Capture the cell that displays the provided text and extract its (X, Y) central coordinate. 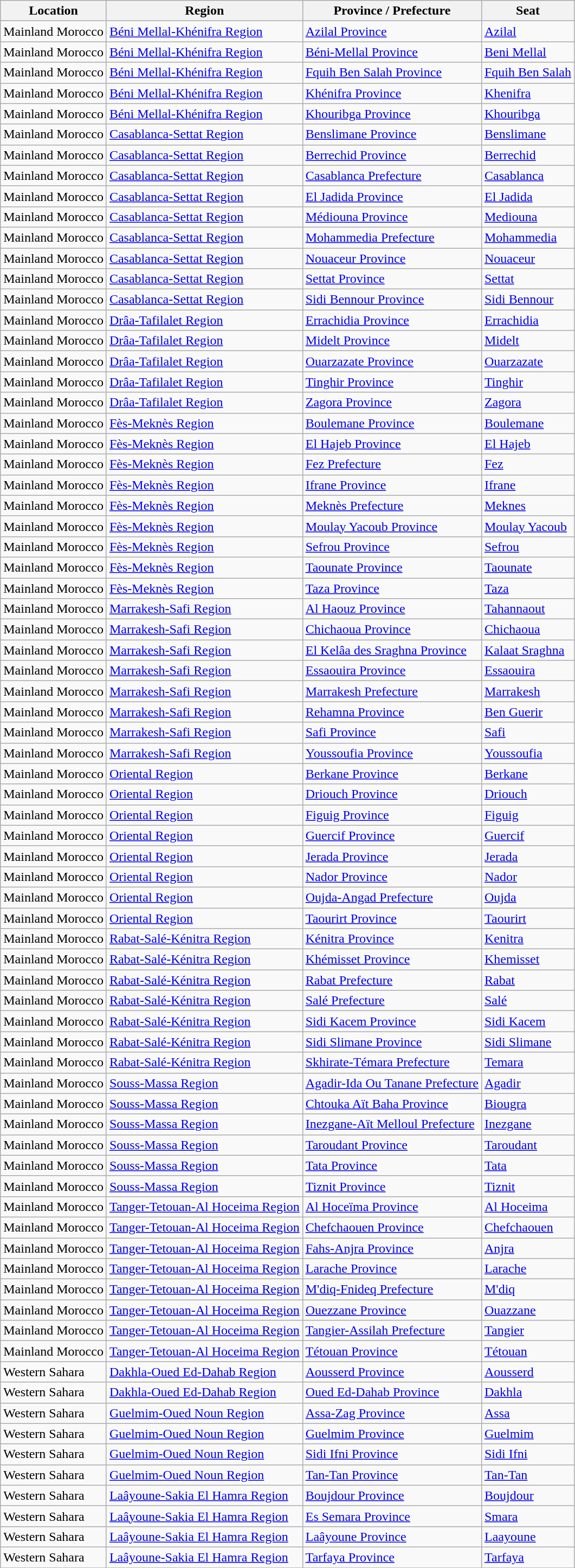
Oujda-Angad Prefecture (392, 897)
Tan-Tan (528, 1475)
Guercif Province (392, 835)
Azilal Province (392, 31)
Marrakesh (528, 691)
Béni-Mellal Province (392, 52)
Chtouka Aït Baha Province (392, 1104)
Sefrou (528, 547)
Es Semara Province (392, 1516)
Seat (528, 11)
Tahannaout (528, 609)
Safi (528, 733)
Tétouan Province (392, 1351)
Nador (528, 877)
Berrechid (528, 155)
Chefchaouen Province (392, 1227)
Sidi Ifni Province (392, 1454)
Region (204, 11)
Driouch Province (392, 794)
Laâyoune Province (392, 1537)
Al Hoceima (528, 1207)
Fquih Ben Salah (528, 73)
Laayoune (528, 1537)
Youssoufia (528, 753)
Taounate Province (392, 567)
Rehamna Province (392, 712)
Fez Prefecture (392, 464)
Figuig Province (392, 815)
Mohammedia Prefecture (392, 237)
Ouarzazate Province (392, 361)
Ifrane Province (392, 485)
Berrechid Province (392, 155)
Tan-Tan Province (392, 1475)
Essaouira (528, 671)
Beni Mellal (528, 52)
Safi Province (392, 733)
Zagora Province (392, 403)
Chichaoua Province (392, 630)
Kénitra Province (392, 939)
Ifrane (528, 485)
Sidi Bennour (528, 300)
Province / Prefecture (392, 11)
Mohammedia (528, 237)
Meknès Prefecture (392, 506)
El Hajeb (528, 444)
Moulay Yacoub (528, 526)
Agadir (528, 1083)
El Jadida Province (392, 196)
Sefrou Province (392, 547)
Ben Guerir (528, 712)
Mediouna (528, 217)
Khemisset (528, 960)
M'diq-Fnideq Prefecture (392, 1290)
Settat Province (392, 279)
Sidi Ifni (528, 1454)
Khouribga (528, 114)
Smara (528, 1516)
Dakhla (528, 1392)
Essaouira Province (392, 671)
Tarfaya Province (392, 1557)
Nouaceur Province (392, 258)
Chichaoua (528, 630)
Benslimane (528, 134)
Location (54, 11)
Temara (528, 1062)
Assa (528, 1413)
Ouarzazate (528, 361)
Tata (528, 1165)
Nador Province (392, 877)
Guercif (528, 835)
Oujda (528, 897)
Sidi Kacem Province (392, 1021)
Berkane Province (392, 774)
Taourirt (528, 918)
Midelt (528, 341)
M'diq (528, 1290)
Berkane (528, 774)
Guelmim (528, 1434)
Skhirate-Témara Prefecture (392, 1062)
Al Haouz Province (392, 609)
Fez (528, 464)
Errachidia (528, 320)
Larache (528, 1269)
Taroudant Province (392, 1145)
Assa-Zag Province (392, 1413)
Boujdour (528, 1495)
Kalaat Sraghna (528, 650)
Youssoufia Province (392, 753)
Khénifra Province (392, 93)
Médiouna Province (392, 217)
Biougra (528, 1104)
Tarfaya (528, 1557)
Boulemane Province (392, 423)
Marrakesh Prefecture (392, 691)
Ouazzane (528, 1310)
Moulay Yacoub Province (392, 526)
Khouribga Province (392, 114)
Fahs-Anjra Province (392, 1248)
Guelmim Province (392, 1434)
Meknes (528, 506)
Boulemane (528, 423)
Nouaceur (528, 258)
Midelt Province (392, 341)
Tinghir Province (392, 382)
Taza Province (392, 588)
Driouch (528, 794)
Aousserd (528, 1372)
Sidi Kacem (528, 1021)
Boujdour Province (392, 1495)
Tinghir (528, 382)
Jerada (528, 856)
Benslimane Province (392, 134)
Casablanca (528, 176)
Ouezzane Province (392, 1310)
Anjra (528, 1248)
Khenifra (528, 93)
Tangier (528, 1331)
Figuig (528, 815)
Aousserd Province (392, 1372)
Sidi Slimane Province (392, 1042)
Taroudant (528, 1145)
Azilal (528, 31)
Sidi Slimane (528, 1042)
Taounate (528, 567)
El Hajeb Province (392, 444)
Salé Prefecture (392, 1001)
Kenitra (528, 939)
Taza (528, 588)
Khémisset Province (392, 960)
Tangier-Assilah Prefecture (392, 1331)
Chefchaouen (528, 1227)
El Kelâa des Sraghna Province (392, 650)
Salé (528, 1001)
Inezgane-Aït Melloul Prefecture (392, 1124)
Inezgane (528, 1124)
Agadir-Ida Ou Tanane Prefecture (392, 1083)
Rabat Prefecture (392, 980)
Tiznit Province (392, 1186)
Larache Province (392, 1269)
Tétouan (528, 1351)
Rabat (528, 980)
Errachidia Province (392, 320)
Oued Ed-Dahab Province (392, 1392)
Fquih Ben Salah Province (392, 73)
Settat (528, 279)
Casablanca Prefecture (392, 176)
Zagora (528, 403)
Sidi Bennour Province (392, 300)
Tiznit (528, 1186)
Tata Province (392, 1165)
El Jadida (528, 196)
Al Hoceïma Province (392, 1207)
Jerada Province (392, 856)
Taourirt Province (392, 918)
